Extract the [X, Y] coordinate from the center of the cell holding the provided text.  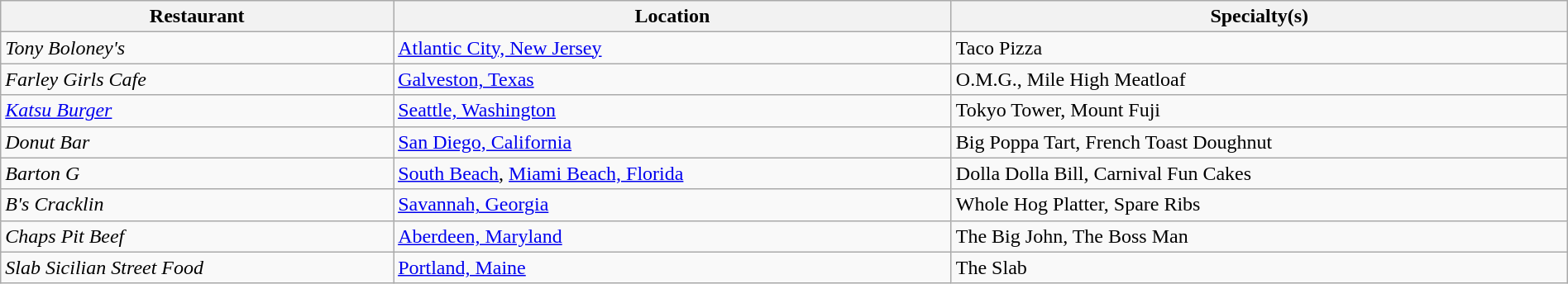
Galveston, Texas [673, 79]
Donut Bar [197, 142]
Savannah, Georgia [673, 205]
South Beach, Miami Beach, Florida [673, 173]
Portland, Maine [673, 267]
Tony Boloney's [197, 48]
Farley Girls Cafe [197, 79]
Dolla Dolla Bill, Carnival Fun Cakes [1259, 173]
Specialty(s) [1259, 17]
Tokyo Tower, Mount Fuji [1259, 111]
Taco Pizza [1259, 48]
Barton G [197, 173]
Chaps Pit Beef [197, 236]
The Big John, The Boss Man [1259, 236]
San Diego, California [673, 142]
Restaurant [197, 17]
Location [673, 17]
O.M.G., Mile High Meatloaf [1259, 79]
The Slab [1259, 267]
Seattle, Washington [673, 111]
Katsu Burger [197, 111]
Atlantic City, New Jersey [673, 48]
Whole Hog Platter, Spare Ribs [1259, 205]
Aberdeen, Maryland [673, 236]
Slab Sicilian Street Food [197, 267]
Big Poppa Tart, French Toast Doughnut [1259, 142]
B's Cracklin [197, 205]
